For the text-containing cell, return its midpoint in (X, Y) coordinate format. 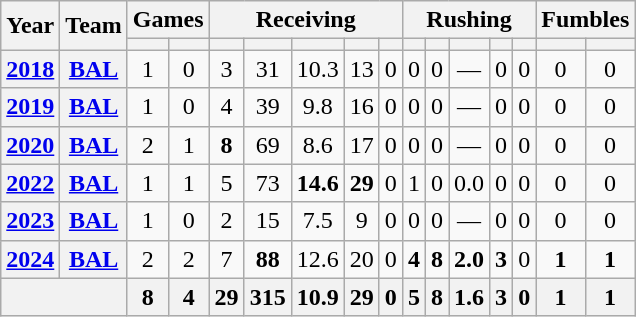
10.9 (318, 297)
8.6 (318, 145)
20 (362, 259)
69 (268, 145)
Rushing (468, 20)
13 (362, 69)
88 (268, 259)
0.0 (468, 183)
31 (268, 69)
Year (30, 26)
2.0 (468, 259)
2023 (30, 221)
73 (268, 183)
2020 (30, 145)
2022 (30, 183)
12.6 (318, 259)
2019 (30, 107)
315 (268, 297)
7.5 (318, 221)
15 (268, 221)
14.6 (318, 183)
Receiving (306, 20)
39 (268, 107)
16 (362, 107)
17 (362, 145)
9.8 (318, 107)
Fumbles (586, 20)
Team (94, 26)
9 (362, 221)
7 (226, 259)
2018 (30, 69)
2024 (30, 259)
10.3 (318, 69)
Games (168, 20)
1.6 (468, 297)
